From the cell containing the given text, extract its center point as (X, Y) coordinate. 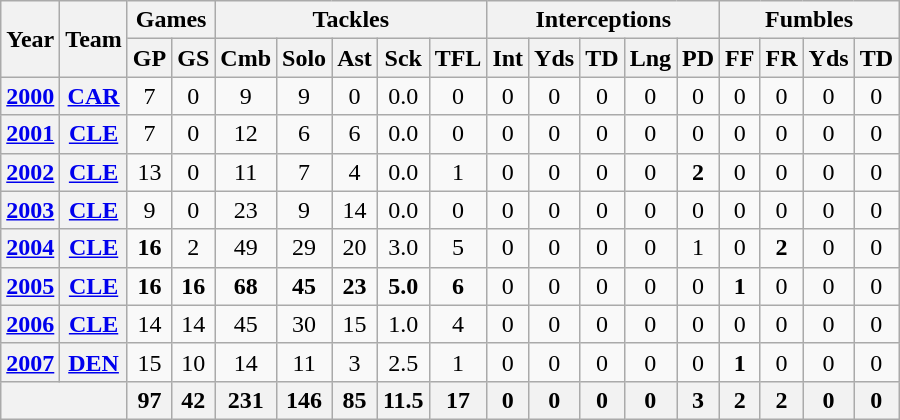
68 (246, 286)
DEN (94, 362)
Cmb (246, 58)
Solo (304, 58)
Int (508, 58)
3.0 (403, 248)
Sck (403, 58)
13 (149, 172)
12 (246, 134)
TFL (458, 58)
Fumbles (810, 20)
2006 (30, 324)
2.5 (403, 362)
Games (170, 20)
FF (740, 58)
Year (30, 39)
30 (304, 324)
FR (782, 58)
49 (246, 248)
17 (458, 400)
2003 (30, 210)
2002 (30, 172)
2004 (30, 248)
85 (355, 400)
2000 (30, 96)
Lng (650, 58)
42 (194, 400)
5.0 (403, 286)
1.0 (403, 324)
Team (94, 39)
2001 (30, 134)
146 (304, 400)
29 (304, 248)
11.5 (403, 400)
2005 (30, 286)
GP (149, 58)
5 (458, 248)
CAR (94, 96)
10 (194, 362)
Interceptions (604, 20)
GS (194, 58)
231 (246, 400)
2007 (30, 362)
PD (698, 58)
97 (149, 400)
Tackles (351, 20)
Ast (355, 58)
20 (355, 248)
